Determine the [x, y] coordinate at the center of the cell enclosing the given text.  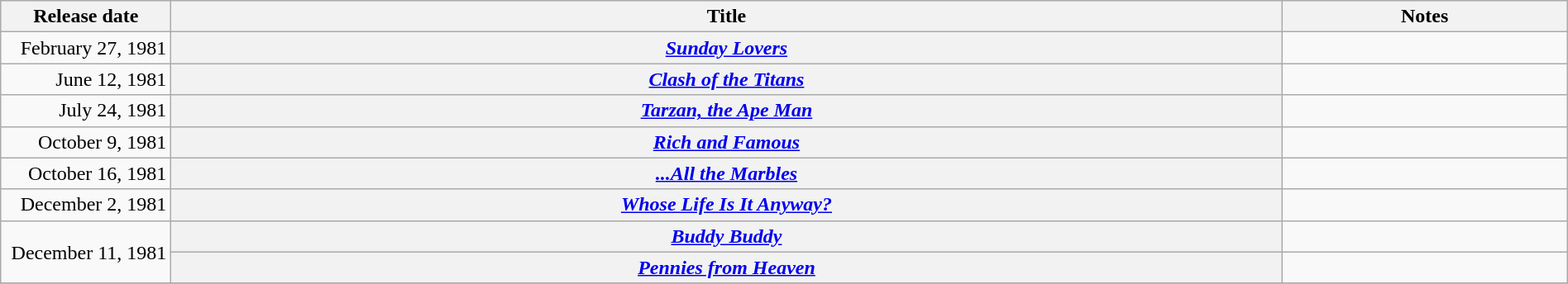
Clash of the Titans [726, 79]
Title [726, 17]
Tarzan, the Ape Man [726, 111]
July 24, 1981 [86, 111]
February 27, 1981 [86, 48]
October 9, 1981 [86, 142]
Pennies from Heaven [726, 267]
December 2, 1981 [86, 205]
...All the Marbles [726, 173]
October 16, 1981 [86, 173]
June 12, 1981 [86, 79]
Notes [1424, 17]
December 11, 1981 [86, 252]
Sunday Lovers [726, 48]
Rich and Famous [726, 142]
Whose Life Is It Anyway? [726, 205]
Buddy Buddy [726, 236]
Release date [86, 17]
